Find where the given text appears and provide that cell's center as (x, y) coordinate. 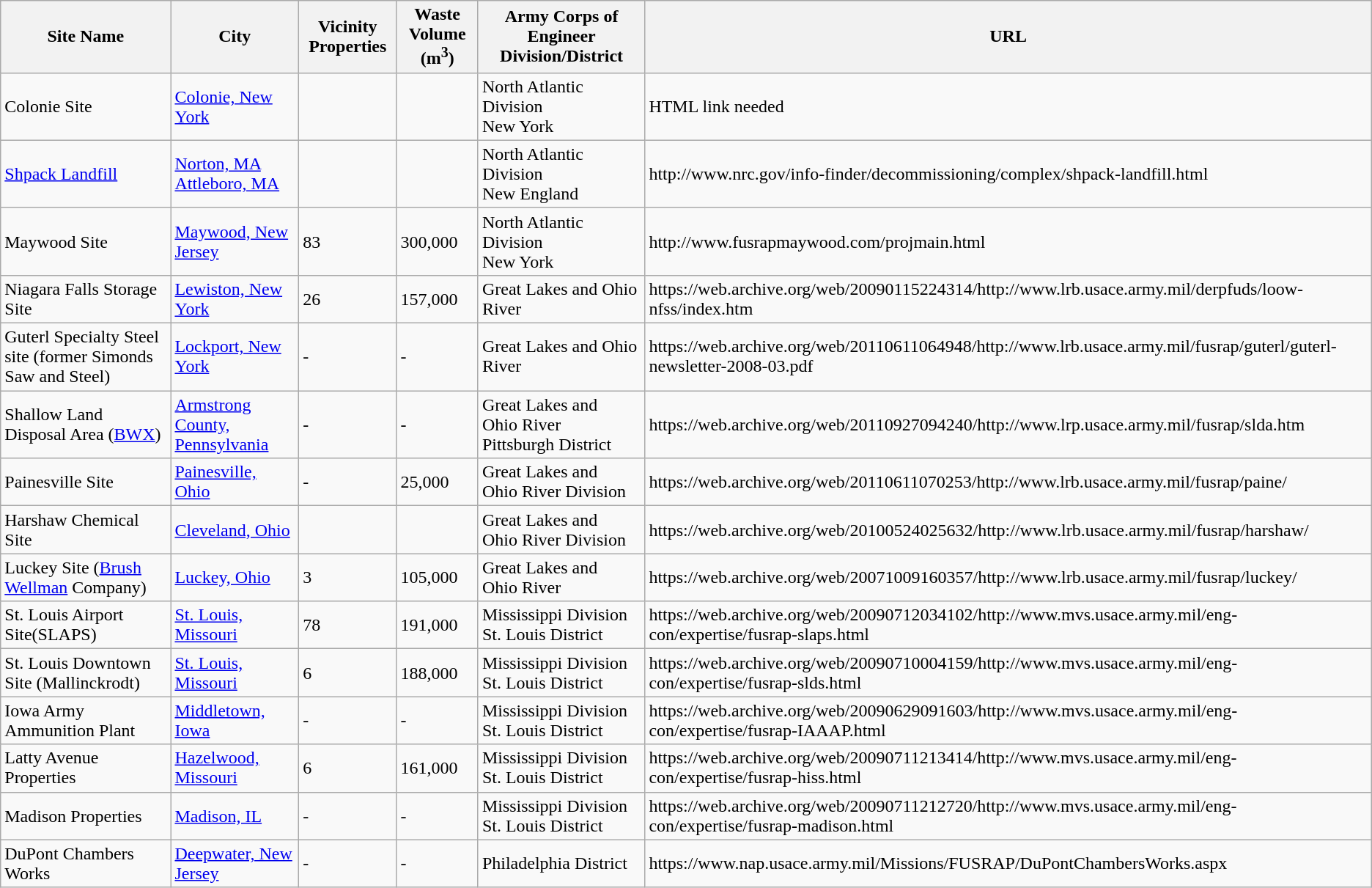
https://web.archive.org/web/20090711212720/http://www.mvs.usace.army.mil/eng-con/expertise/fusrap-madison.html (1008, 815)
161,000 (437, 768)
Lockport, New York (235, 357)
Great Lakes andOhio River (561, 578)
https://web.archive.org/web/20090710004159/http://www.mvs.usace.army.mil/eng-con/expertise/fusrap-slds.html (1008, 673)
St. Louis Downtown Site (Mallinckrodt) (86, 673)
Painesville, Ohio (235, 482)
105,000 (437, 578)
Painesville Site (86, 482)
191,000 (437, 625)
URL (1008, 37)
Shpack Landfill (86, 174)
DuPont Chambers Works (86, 864)
157,000 (437, 299)
Great Lakes andOhio RiverPittsburgh District (561, 425)
25,000 (437, 482)
https://web.archive.org/web/20090712034102/http://www.mvs.usace.army.mil/eng-con/expertise/fusrap-slaps.html (1008, 625)
http://www.fusrapmaywood.com/projmain.html (1008, 241)
Middletown, Iowa (235, 720)
Latty Avenue Properties (86, 768)
Armstrong County, Pennsylvania (235, 425)
78 (347, 625)
Luckey Site (Brush Wellman Company) (86, 578)
City (235, 37)
Iowa Army Ammunition Plant (86, 720)
https://web.archive.org/web/20100524025632/http://www.lrb.usace.army.mil/fusrap/harshaw/ (1008, 529)
Colonie Site (86, 106)
Maywood Site (86, 241)
3 (347, 578)
Hazelwood, Missouri (235, 768)
Army Corps of Engineer Division/District (561, 37)
26 (347, 299)
188,000 (437, 673)
https://web.archive.org/web/20071009160357/http://www.lrb.usace.army.mil/fusrap/luckey/ (1008, 578)
Philadelphia District (561, 864)
Norton, MA Attleboro, MA (235, 174)
https://web.archive.org/web/20110611070253/http://www.lrb.usace.army.mil/fusrap/paine/ (1008, 482)
Niagara Falls Storage Site (86, 299)
Vicinity Properties (347, 37)
https://web.archive.org/web/20090629091603/http://www.mvs.usace.army.mil/eng-con/expertise/fusrap-IAAAP.html (1008, 720)
83 (347, 241)
https://web.archive.org/web/20090115224314/http://www.lrb.usace.army.mil/derpfuds/loow-nfss/index.htm (1008, 299)
Lewiston, New York (235, 299)
North Atlantic DivisionNew England (561, 174)
Luckey, Ohio (235, 578)
Maywood, New Jersey (235, 241)
Colonie, New York (235, 106)
http://www.nrc.gov/info-finder/decommissioning/complex/shpack-landfill.html (1008, 174)
https://web.archive.org/web/20110927094240/http://www.lrp.usace.army.mil/fusrap/slda.htm (1008, 425)
Deepwater, New Jersey (235, 864)
https://www.nap.usace.army.mil/Missions/FUSRAP/DuPontChambersWorks.aspx (1008, 864)
300,000 (437, 241)
Waste Volume (m3) (437, 37)
Site Name (86, 37)
St. Louis Airport Site(SLAPS) (86, 625)
Shallow Land Disposal Area (BWX) (86, 425)
HTML link needed (1008, 106)
https://web.archive.org/web/20110611064948/http://www.lrb.usace.army.mil/fusrap/guterl/guterl-newsletter-2008-03.pdf (1008, 357)
Madison, IL (235, 815)
Madison Properties (86, 815)
Cleveland, Ohio (235, 529)
https://web.archive.org/web/20090711213414/http://www.mvs.usace.army.mil/eng-con/expertise/fusrap-hiss.html (1008, 768)
Harshaw Chemical Site (86, 529)
Guterl Specialty Steel site (former Simonds Saw and Steel) (86, 357)
